Locate the cell with the specified text and output its (X, Y) center coordinate. 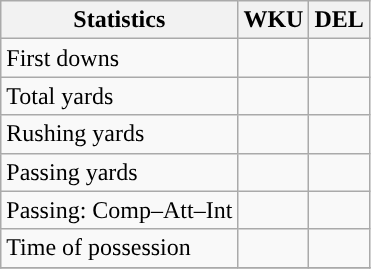
DEL (339, 20)
Rushing yards (120, 134)
Statistics (120, 20)
Passing yards (120, 172)
Total yards (120, 96)
First downs (120, 58)
Passing: Comp–Att–Int (120, 210)
Time of possession (120, 248)
WKU (274, 20)
